Locate the cell with the specified text and output its [x, y] center coordinate. 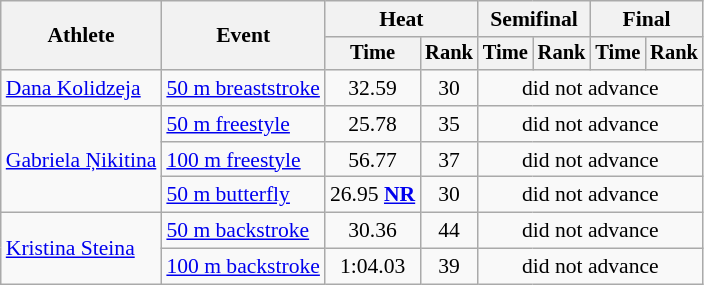
Athlete [82, 36]
50 m breaststroke [243, 88]
Gabriela Ņikitina [82, 160]
35 [449, 124]
Dana Kolidzeja [82, 88]
Semifinal [534, 19]
100 m freestyle [243, 160]
32.59 [372, 88]
56.77 [372, 160]
Event [243, 36]
39 [449, 267]
Final [646, 19]
100 m backstroke [243, 267]
Heat [402, 19]
50 m backstroke [243, 231]
26.95 NR [372, 195]
50 m freestyle [243, 124]
25.78 [372, 124]
1:04.03 [372, 267]
Kristina Steina [82, 248]
30.36 [372, 231]
37 [449, 160]
50 m butterfly [243, 195]
44 [449, 231]
